Search for the cell housing the specified text and yield its [X, Y] center coordinate. 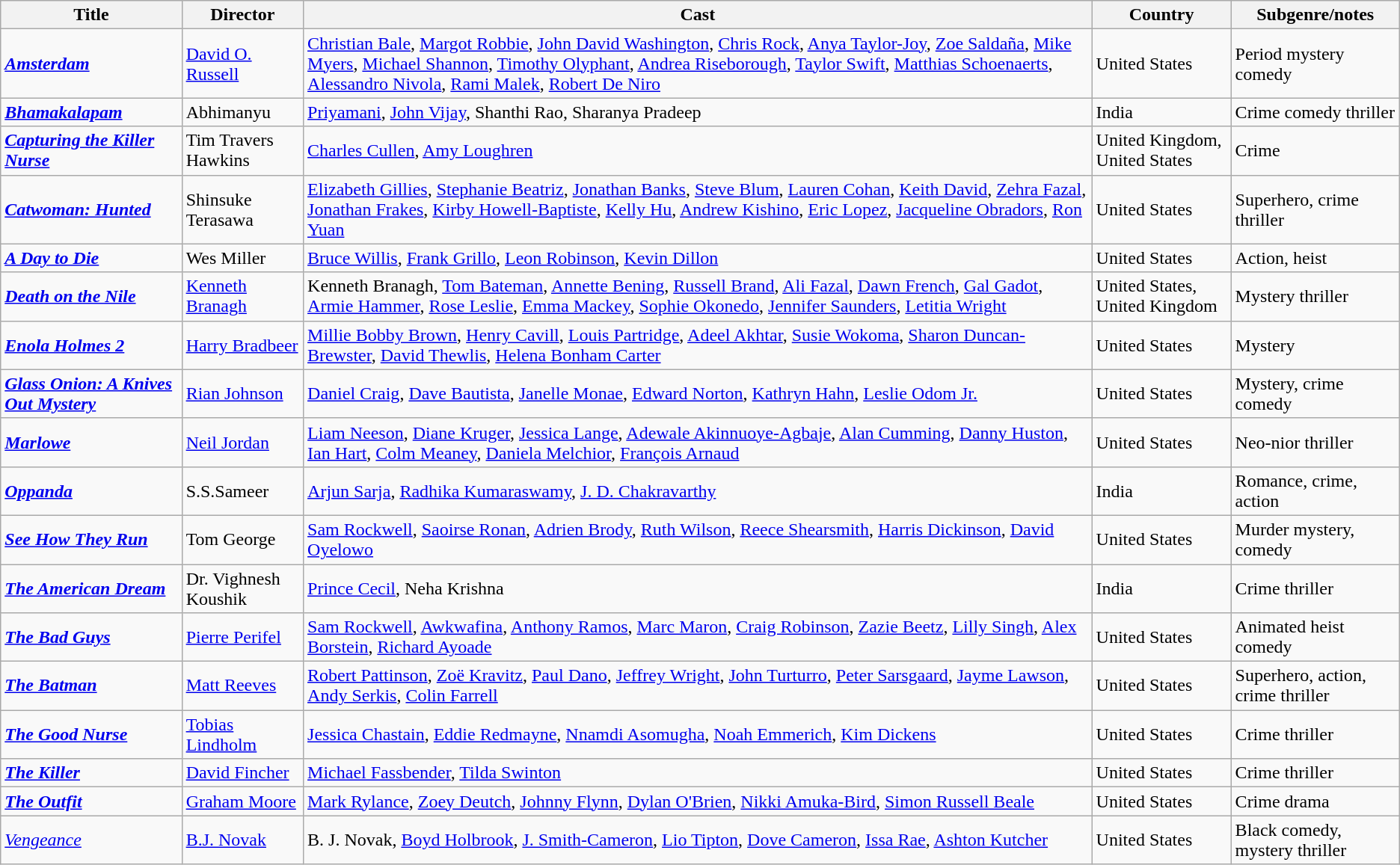
Michael Fassbender, Tilda Swinton [699, 773]
Glass Onion: A Knives Out Mystery [91, 393]
Tobias Lindholm [242, 734]
B. J. Novak, Boyd Holbrook, J. Smith-Cameron, Lio Tipton, Dove Cameron, Issa Rae, Ashton Kutcher [699, 840]
Graham Moore [242, 801]
Harry Bradbeer [242, 345]
Catwoman: Hunted [91, 209]
The American Dream [91, 588]
Animated heist comedy [1315, 637]
The Killer [91, 773]
Country [1161, 15]
Black comedy, mystery thriller [1315, 840]
Title [91, 15]
Superhero, action, crime thriller [1315, 686]
Arjun Sarja, Radhika Kumaraswamy, J. D. Chakravarthy [699, 490]
Tom George [242, 540]
Neil Jordan [242, 443]
Period mystery comedy [1315, 64]
A Day to Die [91, 258]
Charles Cullen, Amy Loughren [699, 151]
United Kingdom, United States [1161, 151]
Daniel Craig, Dave Bautista, Janelle Monae, Edward Norton, Kathryn Hahn, Leslie Odom Jr. [699, 393]
Mystery [1315, 345]
Millie Bobby Brown, Henry Cavill, Louis Partridge, Adeel Akhtar, Susie Wokoma, Sharon Duncan-Brewster, David Thewlis, Helena Bonham Carter [699, 345]
Abhimanyu [242, 112]
Jessica Chastain, Eddie Redmayne, Nnamdi Asomugha, Noah Emmerich, Kim Dickens [699, 734]
Bruce Willis, Frank Grillo, Leon Robinson, Kevin Dillon [699, 258]
Sam Rockwell, Saoirse Ronan, Adrien Brody, Ruth Wilson, Reece Shearsmith, Harris Dickinson, David Oyelowo [699, 540]
Subgenre/notes [1315, 15]
Kenneth Branagh [242, 296]
United States, United Kingdom [1161, 296]
Tim Travers Hawkins [242, 151]
Robert Pattinson, Zoë Kravitz, Paul Dano, Jeffrey Wright, John Turturro, Peter Sarsgaard, Jayme Lawson, Andy Serkis, Colin Farrell [699, 686]
Death on the Nile [91, 296]
Action, heist [1315, 258]
Vengeance [91, 840]
B.J. Novak [242, 840]
The Good Nurse [91, 734]
Crime drama [1315, 801]
Sam Rockwell, Awkwafina, Anthony Ramos, Marc Maron, Craig Robinson, Zazie Beetz, Lilly Singh, Alex Borstein, Richard Ayoade [699, 637]
Dr. Vighnesh Koushik [242, 588]
Neo-nior thriller [1315, 443]
Superhero, crime thriller [1315, 209]
Amsterdam [91, 64]
Rian Johnson [242, 393]
Cast [699, 15]
Romance, crime, action [1315, 490]
Crime comedy thriller [1315, 112]
The Bad Guys [91, 637]
Mystery thriller [1315, 296]
Shinsuke Terasawa [242, 209]
Murder mystery, comedy [1315, 540]
Capturing the Killer Nurse [91, 151]
Crime [1315, 151]
Matt Reeves [242, 686]
Marlowe [91, 443]
Enola Holmes 2 [91, 345]
The Outfit [91, 801]
Wes Miller [242, 258]
Pierre Perifel [242, 637]
Priyamani, John Vijay, Shanthi Rao, Sharanya Pradeep [699, 112]
David Fincher [242, 773]
David O. Russell [242, 64]
Mark Rylance, Zoey Deutch, Johnny Flynn, Dylan O'Brien, Nikki Amuka-Bird, Simon Russell Beale [699, 801]
See How They Run [91, 540]
Mystery, crime comedy [1315, 393]
Bhamakalapam [91, 112]
Prince Cecil, Neha Krishna [699, 588]
The Batman [91, 686]
S.S.Sameer [242, 490]
Director [242, 15]
Oppanda [91, 490]
